Capture the cell that displays the provided text and extract its [X, Y] central coordinate. 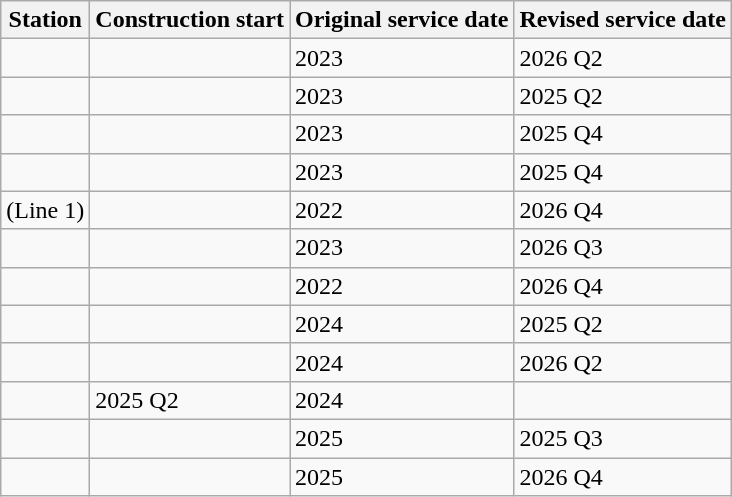
Original service date [402, 20]
Revised service date [623, 20]
2026 Q3 [623, 248]
Station [46, 20]
(Line 1) [46, 210]
2025 Q3 [623, 438]
Construction start [190, 20]
